Extract the [x, y] coordinate from the center of the cell holding the provided text.  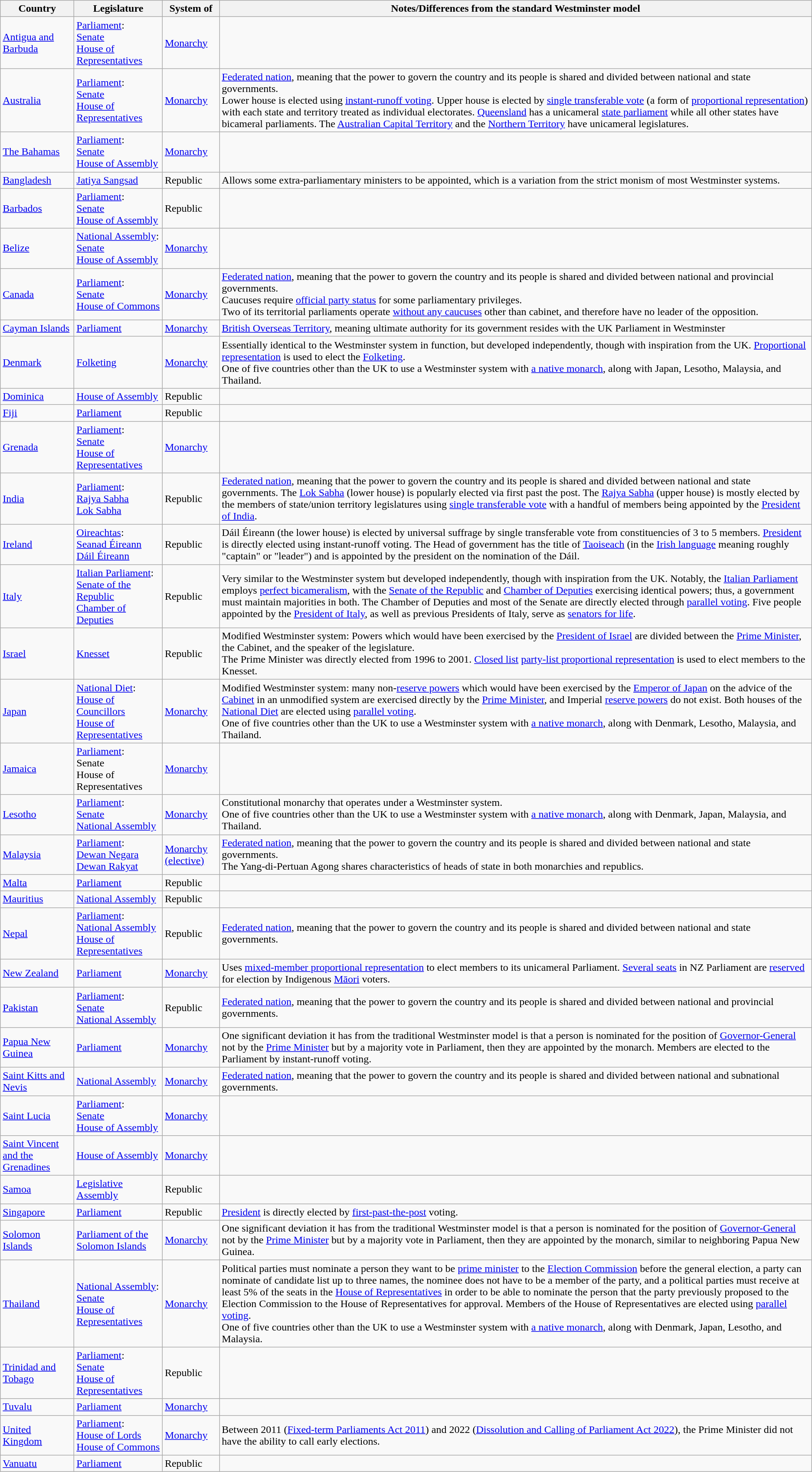
United Kingdom [37, 1435]
Vanuatu [37, 1463]
Belize [37, 248]
Ireland [37, 545]
Cayman Islands [37, 328]
Trinidad and Tobago [37, 1373]
Jamaica [37, 769]
Legislature [118, 9]
Knesset [118, 654]
India [37, 499]
Italy [37, 596]
Parliament:House of LordsHouse of Commons [118, 1435]
Parliament:National AssemblyHouse of Representatives [118, 933]
President is directly elected by first-past-the-post voting. [515, 1212]
Monarchy (elective) [191, 854]
Parliament:Dewan NegaraDewan Rakyat [118, 854]
Italian Parliament:Senate of the RepublicChamber of Deputies [118, 596]
Canada [37, 294]
Saint Vincent and the Grenadines [37, 1156]
Thailand [37, 1304]
Samoa [37, 1190]
Lesotho [37, 815]
Israel [37, 654]
Grenada [37, 447]
Antigua and Barbuda [37, 43]
Barbados [37, 208]
Bangladesh [37, 180]
Country [37, 9]
Tuvalu [37, 1407]
Saint Lucia [37, 1115]
Oireachtas:Seanad ÉireannDáil Éireann [118, 545]
Malta [37, 883]
Folketing [118, 362]
British Overseas Territory, meaning ultimate authority for its government resides with the UK Parliament in Westminster [515, 328]
Pakistan [37, 1007]
Mauritius [37, 899]
Denmark [37, 362]
Federated nation, meaning that the power to govern the country and its people is shared and divided between national and provincial governments. [515, 1007]
Singapore [37, 1212]
National Diet:House of CouncillorsHouse of Representatives [118, 711]
Allows some extra-parliamentary ministers to be appointed, which is a variation from the strict monism of most Westminster systems. [515, 180]
Parliament:Rajya SabhaLok Sabha [118, 499]
Parliament:SenateHouse of Commons [118, 294]
Malaysia [37, 854]
Australia [37, 100]
Solomon Islands [37, 1240]
Dominica [37, 396]
National Assembly:SenateHouse of Assembly [118, 248]
National Assembly:SenateHouse of Representatives [118, 1304]
Nepal [37, 933]
Legislative Assembly [118, 1190]
New Zealand [37, 973]
Federated nation, meaning that the power to govern the country and its people is shared and divided between national and state governments. [515, 933]
Federated nation, meaning that the power to govern the country and its people is shared and divided between national and subnational governments. [515, 1081]
Parliament of the Solomon Islands [118, 1240]
Jatiya Sangsad [118, 180]
The Bahamas [37, 152]
Fiji [37, 413]
System of [191, 9]
Papua New Guinea [37, 1047]
Japan [37, 711]
Notes/Differences from the standard Westminster model [515, 9]
Saint Kitts and Nevis [37, 1081]
